Search for the cell housing the specified text and yield its [X, Y] center coordinate. 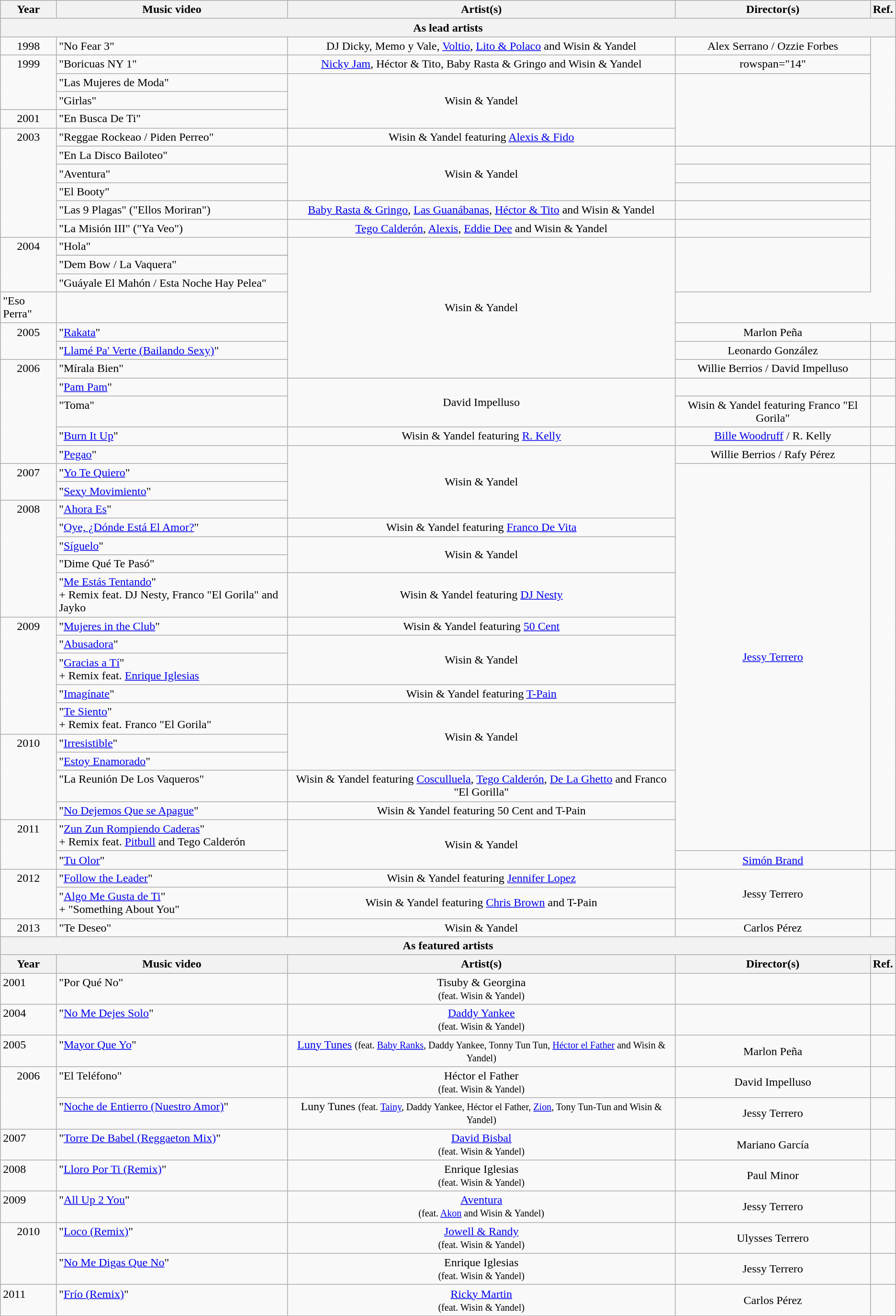
Wisin & Yandel featuring Cosculluela, Tego Calderón, De La Ghetto and Franco "El Gorilla" [482, 786]
"El Booty" [172, 191]
"No Me Dejes Solo" [172, 1020]
"No Dejemos Que se Apague" [172, 810]
"Mayor Que Yo" [172, 1051]
"Te Siento"+ Remix feat. Franco "El Gorila" [172, 718]
"Abusadora" [172, 644]
David Bisbal (feat. Wisin & Yandel) [482, 1144]
As lead artists [448, 28]
Bille Woodruff / R. Kelly [773, 436]
2013 [29, 927]
"Lloro Por Ti (Remix)" [172, 1176]
"Las 9 Plagas" ("Ellos Moriran") [172, 210]
"Tu Olor" [172, 860]
"Mírala Bien" [172, 369]
As featured artists [448, 946]
"Pam Pam" [172, 387]
Wisin & Yandel featuring 50 Cent and T-Pain [482, 810]
Wisin & Yandel featuring 50 Cent [482, 626]
"La Misión III" ("Ya Veo") [172, 228]
"All Up 2 You" [172, 1206]
Wisin & Yandel featuring Chris Brown and T-Pain [482, 903]
"Burn It Up" [172, 436]
"Gracias a Tí"+ Remix feat. Enrique Iglesias [172, 669]
"La Reunión De Los Vaqueros" [172, 786]
Alex Serrano / Ozzie Forbes [773, 46]
"Toma" [172, 412]
"Por Qué No" [172, 989]
Wisin & Yandel featuring Franco De Vita [482, 527]
"Llamé Pa' Verte (Bailando Sexy)" [172, 350]
Wisin & Yandel featuring T-Pain [482, 694]
"Algo Me Gusta de Ti"+ "Something About You" [172, 903]
"Yo Te Quiero" [172, 472]
Aventura (feat. Akon and Wisin & Yandel) [482, 1206]
Ulysses Terrero [773, 1238]
Wisin & Yandel featuring R. Kelly [482, 436]
"Las Mujeres de Moda" [172, 82]
"Rakata" [172, 332]
Simón Brand [773, 860]
"El Teléfono" [172, 1082]
"Dem Bow / La Vaquera" [172, 265]
"Hola" [172, 247]
"No Me Digas Que No" [172, 1269]
"Girlas" [172, 101]
"Síguelo" [172, 545]
Ricky Martin (feat. Wisin & Yandel) [482, 1300]
Tego Calderón, Alexis, Eddie Dee and Wisin & Yandel [482, 228]
"Zun Zun Rompiendo Caderas"+ Remix feat. Pitbull and Tego Calderón [172, 835]
"Te Deseo" [172, 927]
Baby Rasta & Gringo, Las Guanábanas, Héctor & Tito and Wisin & Yandel [482, 210]
"Loco (Remix)" [172, 1238]
1998 [29, 46]
"Follow the Leader" [172, 878]
"Mujeres in the Club" [172, 626]
Héctor el Father (feat. Wisin & Yandel) [482, 1082]
"Torre De Babel (Reggaeton Mix)" [172, 1144]
"Eso Perra" [29, 307]
1999 [29, 82]
Leonardo González [773, 350]
"En Busca De Ti" [172, 119]
"Reggae Rockeao / Piden Perreo" [172, 137]
Wisin & Yandel featuring DJ Nesty [482, 595]
"Irresistible" [172, 743]
"En La Disco Bailoteo" [172, 155]
Mariano García [773, 1144]
"Me Estás Tentando"+ Remix feat. DJ Nesty, Franco "El Gorila" and Jayko [172, 595]
"Dime Qué Te Pasó" [172, 564]
"Guáyale El Mahón / Esta Noche Hay Pelea" [172, 283]
"Boricuas NY 1" [172, 64]
rowspan="14" [773, 64]
Nicky Jam, Héctor & Tito, Baby Rasta & Gringo and Wisin & Yandel [482, 64]
"Ahora Es" [172, 509]
"Noche de Entierro (Nuestro Amor)" [172, 1114]
Willie Berrios / Rafy Pérez [773, 454]
Luny Tunes (feat. Baby Ranks, Daddy Yankee, Tonny Tun Tun, Héctor el Father and Wisin & Yandel) [482, 1051]
Wisin & Yandel featuring Alexis & Fido [482, 137]
Willie Berrios / David Impelluso [773, 369]
DJ Dicky, Memo y Vale, Voltio, Lito & Polaco and Wisin & Yandel [482, 46]
2003 [29, 182]
Tisuby & Georgina (feat. Wisin & Yandel) [482, 989]
Wisin & Yandel featuring Franco "El Gorila" [773, 412]
"Frío (Remix)" [172, 1300]
"Estoy Enamorado" [172, 761]
Paul Minor [773, 1176]
Daddy Yankee (feat. Wisin & Yandel) [482, 1020]
Luny Tunes (feat. Tainy, Daddy Yankee, Héctor el Father, Zion, Tony Tun-Tun and Wisin & Yandel) [482, 1114]
"Sexy Movimiento" [172, 491]
"No Fear 3" [172, 46]
2012 [29, 893]
Wisin & Yandel featuring Jennifer Lopez [482, 878]
"Imagínate" [172, 694]
"Oye, ¿Dónde Está El Amor?" [172, 527]
"Aventura" [172, 173]
Jowell & Randy (feat. Wisin & Yandel) [482, 1238]
"Pegao" [172, 454]
